Identify which cell holds the provided text, then report its [x, y] central coordinate. 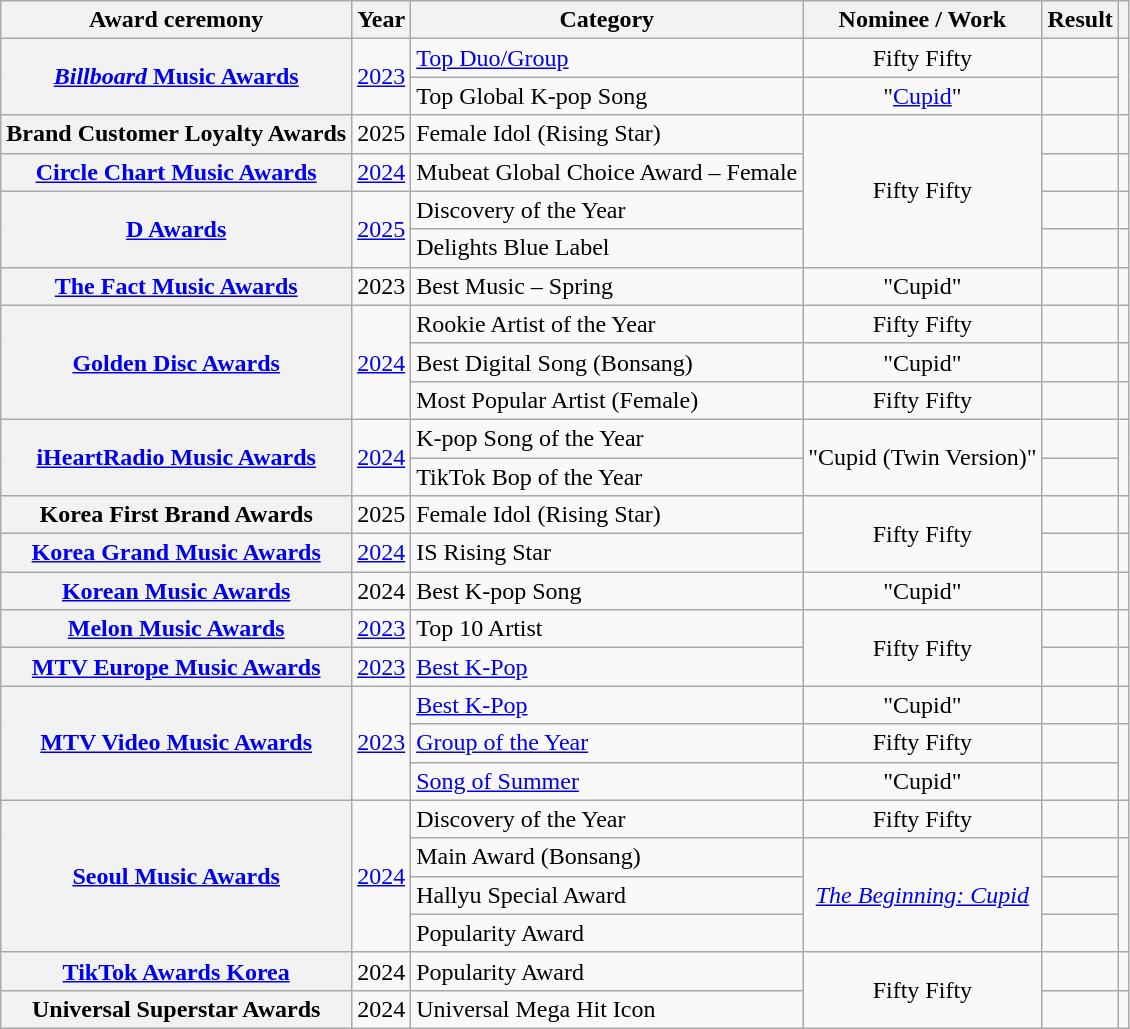
Song of Summer [607, 781]
Korean Music Awards [176, 591]
K-pop Song of the Year [607, 438]
iHeartRadio Music Awards [176, 457]
Delights Blue Label [607, 248]
Year [382, 20]
Mubeat Global Choice Award – Female [607, 172]
Group of the Year [607, 743]
D Awards [176, 229]
Category [607, 20]
Result [1080, 20]
Top Global K-pop Song [607, 96]
The Fact Music Awards [176, 286]
Universal Superstar Awards [176, 1009]
Main Award (Bonsang) [607, 857]
Top 10 Artist [607, 629]
Best Digital Song (Bonsang) [607, 362]
MTV Europe Music Awards [176, 667]
Circle Chart Music Awards [176, 172]
The Beginning: Cupid [922, 895]
Billboard Music Awards [176, 77]
"Cupid (Twin Version)" [922, 457]
Best Music – Spring [607, 286]
Rookie Artist of the Year [607, 324]
Universal Mega Hit Icon [607, 1009]
Korea First Brand Awards [176, 515]
IS Rising Star [607, 553]
Korea Grand Music Awards [176, 553]
Golden Disc Awards [176, 362]
MTV Video Music Awards [176, 743]
TikTok Bop of the Year [607, 477]
Top Duo/Group [607, 58]
Hallyu Special Award [607, 895]
TikTok Awards Korea [176, 971]
Brand Customer Loyalty Awards [176, 134]
Award ceremony [176, 20]
Nominee / Work [922, 20]
Most Popular Artist (Female) [607, 400]
Melon Music Awards [176, 629]
Seoul Music Awards [176, 876]
Best K-pop Song [607, 591]
